Determine the [x, y] coordinate at the center of the cell enclosing the given text.  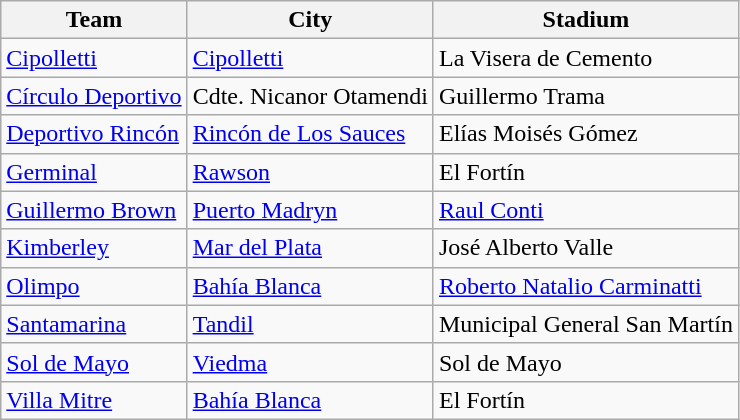
Círculo Deportivo [94, 96]
Team [94, 20]
Municipal General San Martín [586, 324]
Rawson [310, 172]
Mar del Plata [310, 248]
Deportivo Rincón [94, 134]
Santamarina [94, 324]
Germinal [94, 172]
Stadium [586, 20]
City [310, 20]
Villa Mitre [94, 400]
Guillermo Trama [586, 96]
José Alberto Valle [586, 248]
Roberto Natalio Carminatti [586, 286]
Tandil [310, 324]
Rincón de Los Sauces [310, 134]
Guillermo Brown [94, 210]
Puerto Madryn [310, 210]
Elías Moisés Gómez [586, 134]
Cdte. Nicanor Otamendi [310, 96]
La Visera de Cemento [586, 58]
Raul Conti [586, 210]
Olimpo [94, 286]
Kimberley [94, 248]
Viedma [310, 362]
